From the cell containing the given text, extract its center point as [X, Y] coordinate. 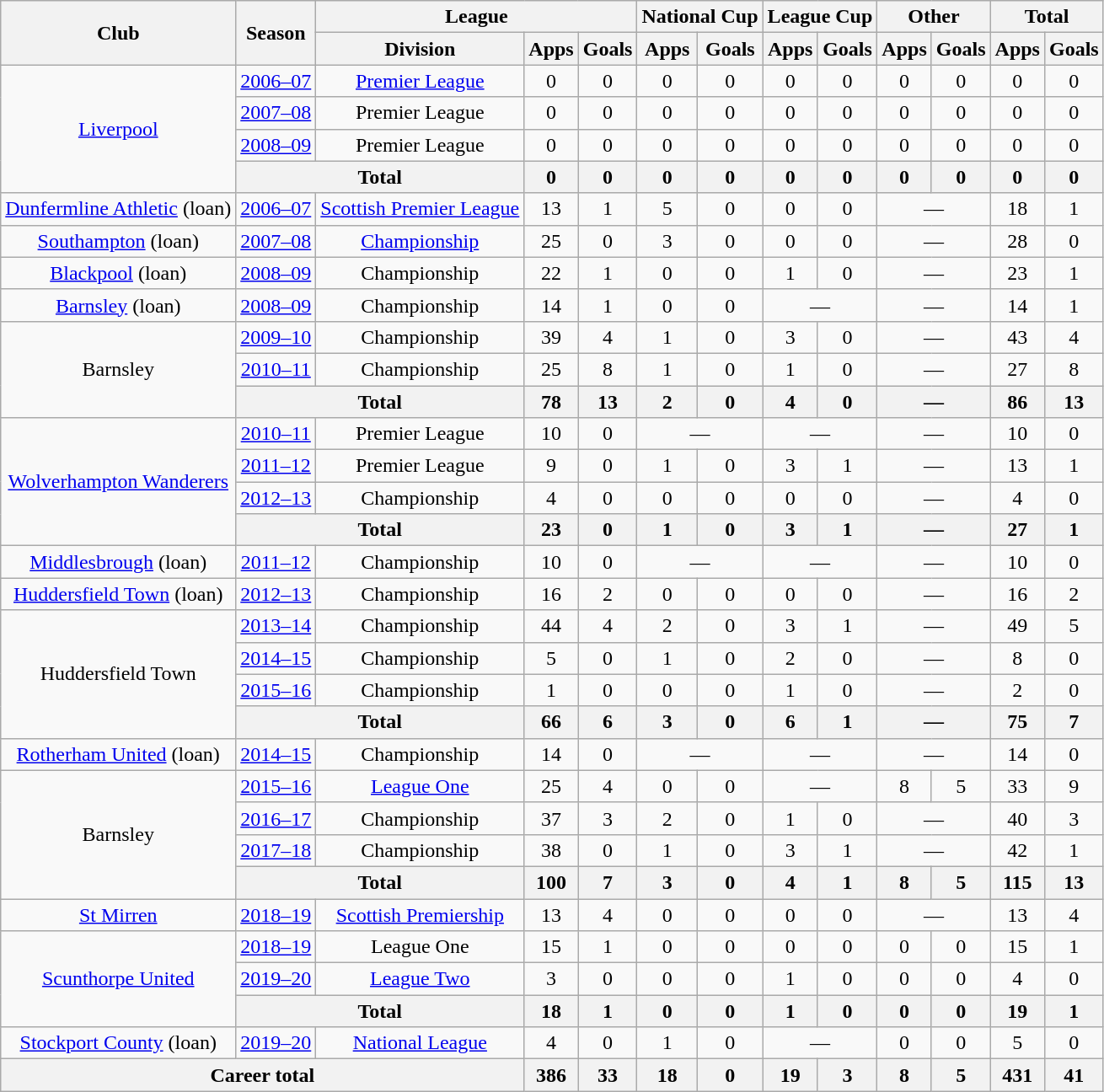
Huddersfield Town (loan) [118, 594]
Rotherham United (loan) [118, 754]
66 [551, 722]
Club [118, 33]
431 [1017, 1075]
42 [1017, 850]
37 [551, 818]
League Two [420, 979]
Scunthorpe United [118, 979]
St Mirren [118, 914]
League [477, 17]
Scottish Premiership [420, 914]
49 [1017, 626]
National Cup [699, 17]
Career total [263, 1075]
115 [1017, 882]
75 [1017, 722]
38 [551, 850]
League Cup [820, 17]
Scottish Premier League [420, 209]
2013–14 [276, 626]
Southampton (loan) [118, 241]
Middlesbrough (loan) [118, 562]
78 [551, 402]
100 [551, 882]
22 [551, 273]
2016–17 [276, 818]
Huddersfield Town [118, 674]
2017–18 [276, 850]
Dunfermline Athletic (loan) [118, 209]
39 [551, 337]
Other [934, 17]
44 [551, 626]
86 [1017, 402]
Liverpool [118, 129]
28 [1017, 241]
Wolverhampton Wanderers [118, 482]
Stockport County (loan) [118, 1043]
43 [1017, 337]
40 [1017, 818]
386 [551, 1075]
National League [420, 1043]
Season [276, 33]
41 [1074, 1075]
Blackpool (loan) [118, 273]
Division [420, 49]
2009–10 [276, 337]
Barnsley (loan) [118, 305]
